Determine the [X, Y] coordinate at the center of the cell enclosing the given text.  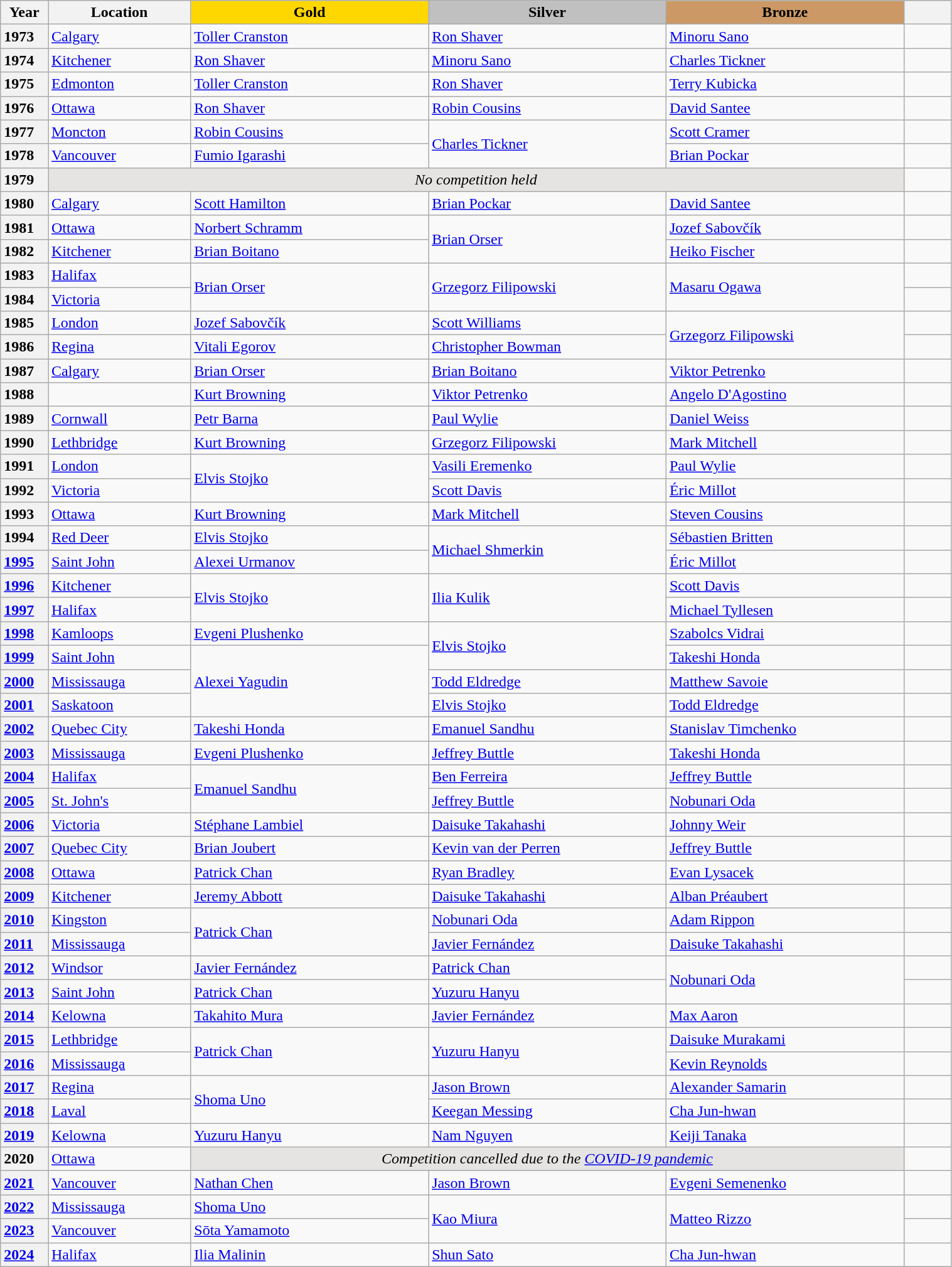
Windsor [119, 968]
Alexei Urmanov [310, 562]
2024 [24, 1254]
Gold [310, 13]
Szabolcs Vidrai [784, 633]
Silver [547, 13]
Kevin Reynolds [784, 1064]
Scott Cramer [784, 132]
Takahito Mura [310, 1015]
1984 [24, 299]
1998 [24, 633]
Keegan Messing [547, 1111]
Sōta Yamamoto [310, 1231]
1975 [24, 84]
Scott Hamilton [310, 203]
1989 [24, 419]
1996 [24, 585]
1983 [24, 275]
Norbert Schramm [310, 227]
Kevin van der Perren [547, 848]
Brian Joubert [310, 848]
Ben Ferreira [547, 777]
Year [24, 13]
1986 [24, 347]
2005 [24, 801]
2013 [24, 992]
1985 [24, 323]
2009 [24, 896]
Michael Tyllesen [784, 609]
1997 [24, 609]
Cornwall [119, 419]
1981 [24, 227]
1977 [24, 132]
Matthew Savoie [784, 681]
1976 [24, 108]
2019 [24, 1135]
2020 [24, 1159]
Ilia Malinin [310, 1254]
Laval [119, 1111]
1991 [24, 466]
Masaru Ogawa [784, 287]
1990 [24, 442]
2022 [24, 1207]
St. John's [119, 801]
2001 [24, 705]
Alexander Samarin [784, 1088]
2004 [24, 777]
1993 [24, 514]
Max Aaron [784, 1015]
Petr Barna [310, 419]
Ryan Bradley [547, 872]
2017 [24, 1088]
1999 [24, 657]
2003 [24, 753]
2011 [24, 944]
Kao Miura [547, 1219]
Steven Cousins [784, 514]
Saskatoon [119, 705]
Evgeni Semenenko [784, 1183]
2006 [24, 825]
Christopher Bowman [547, 347]
Alban Préaubert [784, 896]
1992 [24, 490]
2016 [24, 1064]
Nam Nguyen [547, 1135]
Matteo Rizzo [784, 1219]
1987 [24, 371]
Kingston [119, 920]
Ilia Kulik [547, 597]
Angelo D'Agostino [784, 395]
Moncton [119, 132]
Sébastien Britten [784, 538]
1974 [24, 60]
Nathan Chen [310, 1183]
2018 [24, 1111]
2007 [24, 848]
Stanislav Timchenko [784, 729]
Adam Rippon [784, 920]
2008 [24, 872]
Terry Kubicka [784, 84]
1982 [24, 251]
Bronze [784, 13]
Kamloops [119, 633]
Heiko Fischer [784, 251]
1995 [24, 562]
1973 [24, 36]
Evan Lysacek [784, 872]
Fumio Igarashi [310, 156]
Michael Shmerkin [547, 550]
2021 [24, 1183]
Daniel Weiss [784, 419]
No competition held [476, 179]
Competition cancelled due to the COVID-19 pandemic [547, 1159]
Shun Sato [547, 1254]
1978 [24, 156]
Edmonton [119, 84]
Johnny Weir [784, 825]
2014 [24, 1015]
Location [119, 13]
1979 [24, 179]
Daisuke Murakami [784, 1039]
Jeremy Abbott [310, 896]
1980 [24, 203]
2002 [24, 729]
1988 [24, 395]
2000 [24, 681]
Scott Williams [547, 323]
Alexei Yagudin [310, 681]
2015 [24, 1039]
2023 [24, 1231]
2010 [24, 920]
1994 [24, 538]
Red Deer [119, 538]
Vitali Egorov [310, 347]
Keiji Tanaka [784, 1135]
Stéphane Lambiel [310, 825]
Vasili Eremenko [547, 466]
2012 [24, 968]
